Return (X, Y) of the center of cell containing provided text 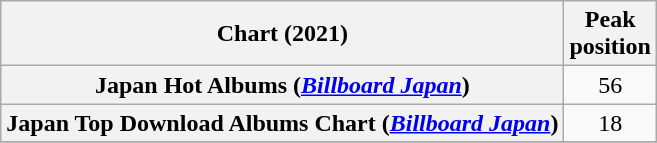
Japan Hot Albums (Billboard Japan) (282, 85)
18 (610, 123)
Chart (2021) (282, 34)
Peakposition (610, 34)
Japan Top Download Albums Chart (Billboard Japan) (282, 123)
56 (610, 85)
